Locate the cell with the specified text and output its (X, Y) center coordinate. 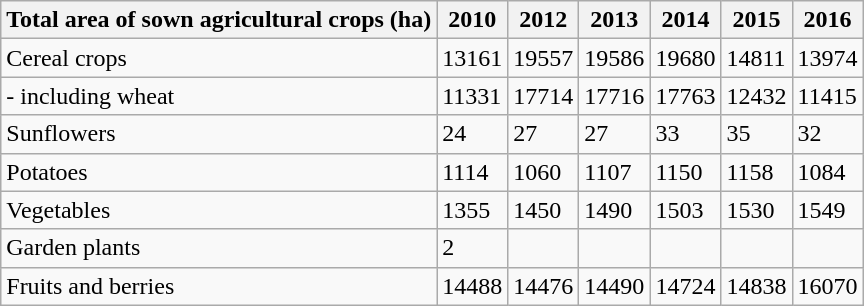
1549 (828, 210)
Potatoes (219, 172)
35 (756, 134)
1450 (544, 210)
1530 (756, 210)
33 (686, 134)
11415 (828, 96)
19586 (614, 58)
24 (472, 134)
2010 (472, 20)
1490 (614, 210)
16070 (828, 286)
14476 (544, 286)
19680 (686, 58)
1150 (686, 172)
- including wheat (219, 96)
32 (828, 134)
2015 (756, 20)
17763 (686, 96)
Garden plants (219, 248)
14811 (756, 58)
Vegetables (219, 210)
2013 (614, 20)
13974 (828, 58)
1114 (472, 172)
Total area of sown agricultural crops (ha) (219, 20)
14724 (686, 286)
17714 (544, 96)
11331 (472, 96)
2012 (544, 20)
1084 (828, 172)
19557 (544, 58)
Cereal crops (219, 58)
Sunflowers (219, 134)
2 (472, 248)
2014 (686, 20)
1158 (756, 172)
1355 (472, 210)
14838 (756, 286)
13161 (472, 58)
12432 (756, 96)
14490 (614, 286)
2016 (828, 20)
Fruits and berries (219, 286)
1107 (614, 172)
17716 (614, 96)
1060 (544, 172)
14488 (472, 286)
1503 (686, 210)
